Identify which cell holds the provided text, then report its (x, y) central coordinate. 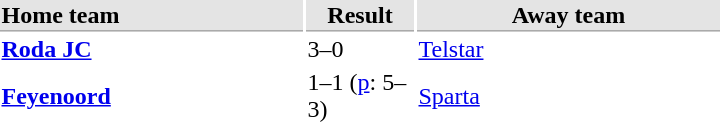
Roda JC (152, 49)
Away team (568, 16)
Home team (152, 16)
Result (360, 16)
Telstar (568, 49)
3–0 (360, 49)
